Pinpoint the cell where the given text exists, returning its (X, Y) midpoint coordinate. 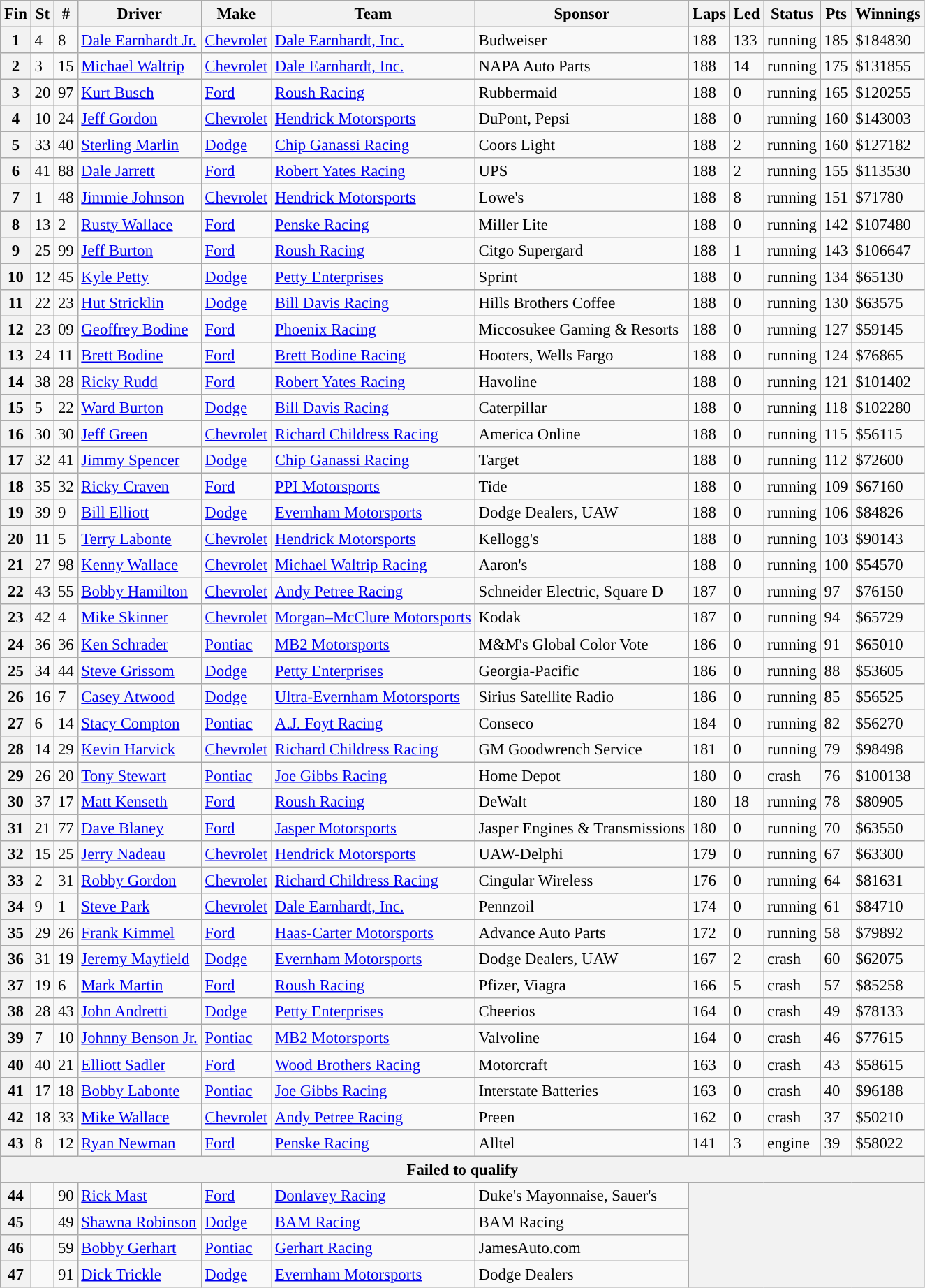
$84826 (888, 513)
Sprint (582, 277)
124 (836, 356)
Phoenix Racing (373, 329)
Jeff Gordon (140, 119)
130 (836, 302)
Matt Kenseth (140, 802)
Led (747, 14)
$76150 (888, 592)
Preen (582, 1117)
Schneider Electric, Square D (582, 592)
175 (836, 66)
Jeremy Mayfield (140, 959)
Make (236, 14)
166 (709, 986)
$113530 (888, 171)
$72600 (888, 460)
Citgo Supergard (582, 250)
Status (792, 14)
Dave Blaney (140, 828)
165 (836, 93)
Coors Light (582, 145)
Kellogg's (582, 539)
47 (16, 1274)
82 (836, 723)
Pts (836, 14)
$58615 (888, 1064)
Dale Earnhardt Jr. (140, 41)
Robby Gordon (140, 881)
98 (66, 565)
$65010 (888, 644)
$78133 (888, 1012)
59 (66, 1248)
John Andretti (140, 1012)
DuPont, Pepsi (582, 119)
Tony Stewart (140, 775)
GM Goodwrench Service (582, 749)
$71780 (888, 198)
Sponsor (582, 14)
$98498 (888, 749)
118 (836, 408)
Dodge Dealers (582, 1274)
185 (836, 41)
55 (66, 592)
94 (836, 618)
$56525 (888, 696)
Jerry Nadeau (140, 854)
Bobby Labonte (140, 1090)
76 (836, 775)
176 (709, 881)
Michael Waltrip Racing (373, 565)
Rusty Wallace (140, 224)
141 (709, 1143)
155 (836, 171)
Mark Martin (140, 986)
Steve Grissom (140, 671)
67 (836, 854)
Kenny Wallace (140, 565)
Fin (16, 14)
Dick Trickle (140, 1274)
$184830 (888, 41)
$100138 (888, 775)
$96188 (888, 1090)
$63300 (888, 854)
Ken Schrader (140, 644)
Bobby Gerhart (140, 1248)
Morgan–McClure Motorsports (373, 618)
Advance Auto Parts (582, 933)
Cingular Wireless (582, 881)
$56270 (888, 723)
90 (66, 1196)
$79892 (888, 933)
Dale Jarrett (140, 171)
Kurt Busch (140, 93)
Pfizer, Viagra (582, 986)
184 (709, 723)
Driver (140, 14)
$62075 (888, 959)
103 (836, 539)
174 (709, 907)
99 (66, 250)
$90143 (888, 539)
Caterpillar (582, 408)
DeWalt (582, 802)
$76865 (888, 356)
Ryan Newman (140, 1143)
PPI Motorsports (373, 487)
Pennzoil (582, 907)
Winnings (888, 14)
134 (836, 277)
$131855 (888, 66)
Shawna Robinson (140, 1222)
Frank Kimmel (140, 933)
Elliott Sadler (140, 1064)
$107480 (888, 224)
Motorcraft (582, 1064)
Tide (582, 487)
$63575 (888, 302)
Kyle Petty (140, 277)
Johnny Benson Jr. (140, 1038)
61 (836, 907)
A.J. Foyt Racing (373, 723)
$101402 (888, 381)
151 (836, 198)
Failed to qualify (462, 1169)
# (66, 14)
133 (747, 41)
Jeff Burton (140, 250)
85 (836, 696)
Ricky Rudd (140, 381)
$85258 (888, 986)
Hooters, Wells Fargo (582, 356)
Home Depot (582, 775)
106 (836, 513)
58 (836, 933)
Brett Bodine (140, 356)
America Online (582, 434)
Ultra-Evernham Motorsports (373, 696)
Jimmy Spencer (140, 460)
Budweiser (582, 41)
78 (836, 802)
Miccosukee Gaming & Resorts (582, 329)
Mike Wallace (140, 1117)
Sirius Satellite Radio (582, 696)
Geoffrey Bodine (140, 329)
Alltel (582, 1143)
$58022 (888, 1143)
UPS (582, 171)
$120255 (888, 93)
Georgia-Pacific (582, 671)
Havoline (582, 381)
70 (836, 828)
Kevin Harvick (140, 749)
$102280 (888, 408)
Laps (709, 14)
142 (836, 224)
Aaron's (582, 565)
St (42, 14)
$54570 (888, 565)
Stacy Compton (140, 723)
$67160 (888, 487)
109 (836, 487)
Bobby Hamilton (140, 592)
Gerhart Racing (373, 1248)
$80905 (888, 802)
172 (709, 933)
$106647 (888, 250)
Cheerios (582, 1012)
Terry Labonte (140, 539)
48 (66, 198)
Rubbermaid (582, 93)
Hills Brothers Coffee (582, 302)
$77615 (888, 1038)
NAPA Auto Parts (582, 66)
Conseco (582, 723)
Lowe's (582, 198)
Jasper Motorsports (373, 828)
Steve Park (140, 907)
$59145 (888, 329)
engine (792, 1143)
181 (709, 749)
Ricky Craven (140, 487)
Haas-Carter Motorsports (373, 933)
$143003 (888, 119)
$65729 (888, 618)
57 (836, 986)
162 (709, 1117)
$65130 (888, 277)
Casey Atwood (140, 696)
Mike Skinner (140, 618)
Brett Bodine Racing (373, 356)
$56115 (888, 434)
09 (66, 329)
Bill Elliott (140, 513)
JamesAuto.com (582, 1248)
121 (836, 381)
$127182 (888, 145)
Wood Brothers Racing (373, 1064)
112 (836, 460)
Interstate Batteries (582, 1090)
Team (373, 14)
M&M's Global Color Vote (582, 644)
Kodak (582, 618)
Valvoline (582, 1038)
Miller Lite (582, 224)
$50210 (888, 1117)
115 (836, 434)
Jeff Green (140, 434)
Sterling Marlin (140, 145)
$63550 (888, 828)
UAW-Delphi (582, 854)
Target (582, 460)
$84710 (888, 907)
Jimmie Johnson (140, 198)
77 (66, 828)
167 (709, 959)
$81631 (888, 881)
Jasper Engines & Transmissions (582, 828)
Michael Waltrip (140, 66)
Donlavey Racing (373, 1196)
143 (836, 250)
Hut Stricklin (140, 302)
127 (836, 329)
64 (836, 881)
179 (709, 854)
Rick Mast (140, 1196)
100 (836, 565)
60 (836, 959)
79 (836, 749)
Ward Burton (140, 408)
Duke's Mayonnaise, Sauer's (582, 1196)
$53605 (888, 671)
